Output the (X, Y) coordinate of the center of the cell containing the given text.  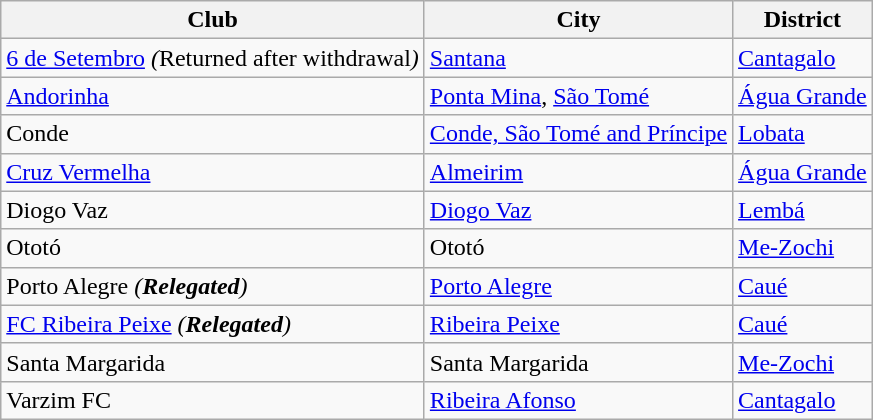
Varzim FC (213, 400)
Andorinha (213, 96)
Conde, São Tomé and Príncipe (578, 134)
Almeirim (578, 172)
Conde (213, 134)
Porto Alegre (578, 286)
City (578, 20)
Cruz Vermelha (213, 172)
6 de Setembro (Returned after withdrawal) (213, 58)
Ponta Mina, São Tomé (578, 96)
Club (213, 20)
Santana (578, 58)
District (803, 20)
Lembá (803, 210)
Ribeira Peixe (578, 324)
Ribeira Afonso (578, 400)
FC Ribeira Peixe (Relegated) (213, 324)
Porto Alegre (Relegated) (213, 286)
Lobata (803, 134)
